Locate the cell with the specified text and output its (x, y) center coordinate. 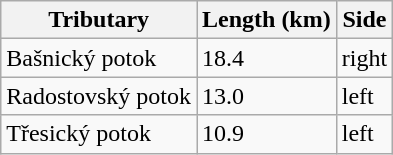
Side (364, 20)
13.0 (266, 96)
10.9 (266, 134)
Bašnický potok (99, 58)
Tributary (99, 20)
Length (km) (266, 20)
18.4 (266, 58)
right (364, 58)
Radostovský potok (99, 96)
Třesický potok (99, 134)
